Determine the [X, Y] coordinate at the center of the cell enclosing the given text.  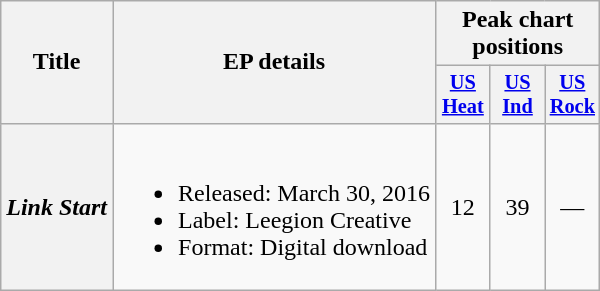
Peak chart positions [518, 34]
EP details [274, 62]
12 [464, 206]
US Rock [572, 95]
US Ind [518, 95]
US Heat [464, 95]
Title [57, 62]
Released: March 30, 2016Label: Leegion CreativeFormat: Digital download [274, 206]
— [572, 206]
Link Start [57, 206]
39 [518, 206]
